Determine the [X, Y] coordinate at the center of the cell enclosing the given text.  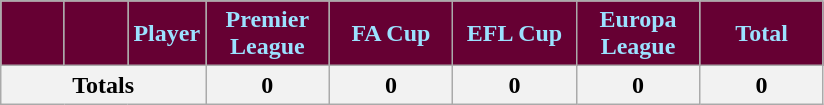
Europa League [638, 34]
Totals [104, 85]
Player [167, 34]
FA Cup [391, 34]
Premier League [268, 34]
EFL Cup [515, 34]
Total [762, 34]
